Detect which cell encompasses the target text, then output its [x, y] center coordinate. 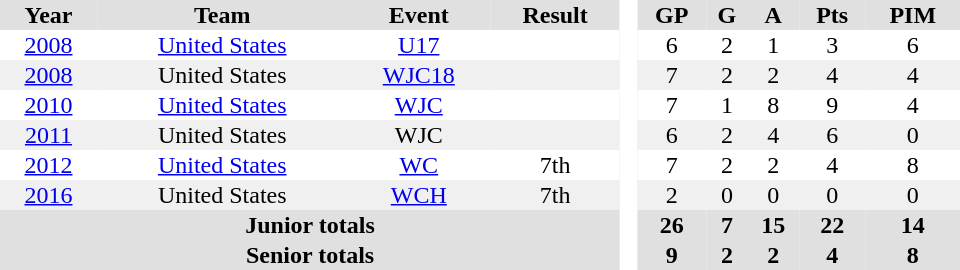
Pts [832, 15]
Result [555, 15]
Event [418, 15]
G [726, 15]
WCH [418, 195]
14 [912, 225]
A [774, 15]
Team [222, 15]
WJC18 [418, 75]
Junior totals [310, 225]
Year [48, 15]
22 [832, 225]
26 [672, 225]
PIM [912, 15]
Senior totals [310, 255]
2012 [48, 165]
2010 [48, 105]
GP [672, 15]
2011 [48, 135]
3 [832, 45]
2016 [48, 195]
15 [774, 225]
U17 [418, 45]
WC [418, 165]
